Find where the given text appears and provide that cell's center as (X, Y) coordinate. 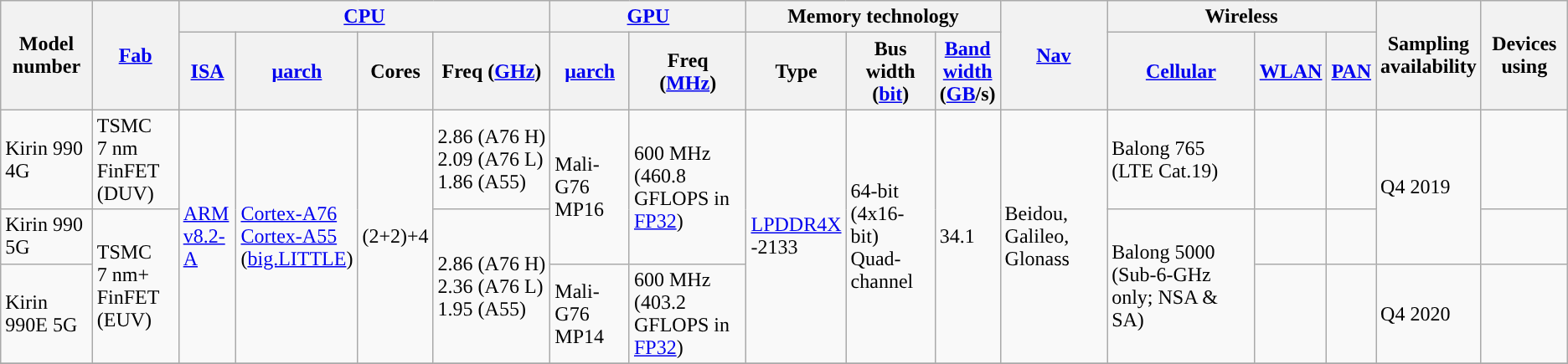
(2+2)+4 (395, 236)
TSMC 7 nm FinFET (DUV) (136, 159)
CPU (364, 17)
Mali-G76 MP14 (590, 313)
ARMv8.2-A (208, 236)
Bandwidth (GB/s) (967, 71)
Bus width (bit) (890, 71)
Devices using (1524, 55)
Mali-G76 MP16 (590, 187)
Freq (GHz) (492, 71)
Kirin 990 4G (47, 159)
Cores (395, 71)
Wireless (1241, 17)
2.86 (A76 H)2.09 (A76 L)1.86 (A55) (492, 159)
Kirin 990E 5G (47, 313)
WLAN (1291, 71)
PAN (1352, 71)
Memory technology (873, 17)
TSMC 7 nm+ FinFET (EUV) (136, 286)
Q4 2019 (1429, 187)
Freq (MHz) (688, 71)
Beidou, Galileo, Glonass (1054, 236)
Q4 2020 (1429, 313)
600 MHz(460.8 GFLOPS in FP32) (688, 187)
34.1 (967, 236)
Cortex-A76 Cortex-A55 (big.LITTLE) (297, 236)
64-bit (4x16-bit) Quad-channel (890, 236)
Nav (1054, 55)
ISA (208, 71)
Sampling availability (1429, 55)
Model number (47, 55)
Fab (136, 55)
Balong 765 (LTE Cat.19) (1181, 159)
600 MHz(403.2 GFLOPS in FP32) (688, 313)
GPU (648, 17)
Cellular (1181, 71)
2.86 (A76 H)2.36 (A76 L)1.95 (A55) (492, 286)
LPDDR4X-2133 (796, 236)
Type (796, 71)
Balong 5000 (Sub-6-GHz only; NSA & SA) (1181, 286)
Kirin 990 5G (47, 236)
